Identify which cell holds the provided text, then report its [X, Y] central coordinate. 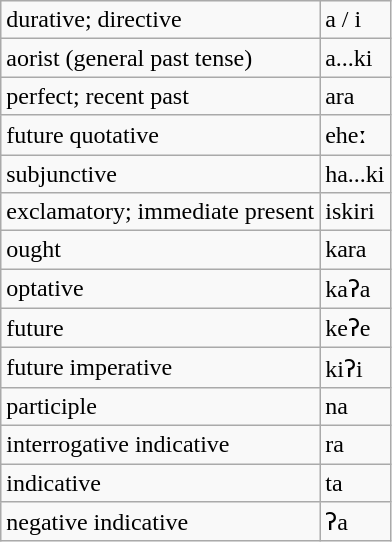
a...ki [355, 58]
na [355, 406]
ara [355, 96]
exclamatory; immediate present [160, 212]
kara [355, 250]
kaʔa [355, 289]
ra [355, 444]
iskiri [355, 212]
perfect; recent past [160, 96]
kiʔi [355, 368]
a / i [355, 20]
keʔe [355, 328]
indicative [160, 483]
participle [160, 406]
ta [355, 483]
eheː [355, 135]
ought [160, 250]
interrogative indicative [160, 444]
future quotative [160, 135]
future [160, 328]
ha...ki [355, 173]
durative; directive [160, 20]
aorist (general past tense) [160, 58]
optative [160, 289]
subjunctive [160, 173]
future imperative [160, 368]
negative indicative [160, 522]
ʔa [355, 522]
